Return the (x, y) coordinate for the center point of the cell that contains the specified text.  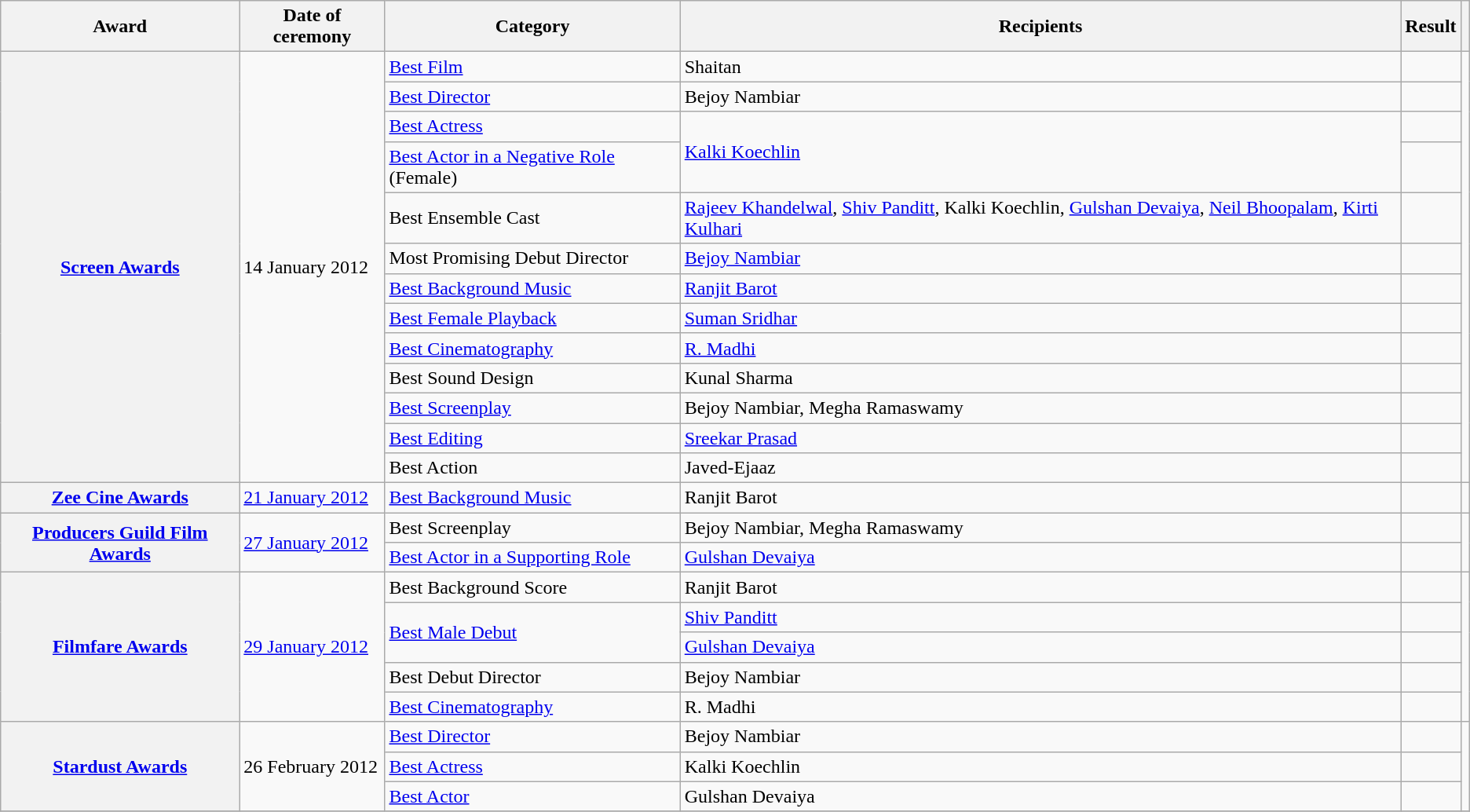
Filmfare Awards (120, 647)
Best Editing (532, 437)
Result (1431, 27)
Sreekar Prasad (1040, 437)
Shaitan (1040, 67)
Best Background Score (532, 587)
Award (120, 27)
Shiv Panditt (1040, 617)
Recipients (1040, 27)
Zee Cine Awards (120, 498)
Category (532, 27)
Rajeev Khandelwal, Shiv Panditt, Kalki Koechlin, Gulshan Devaiya, Neil Bhoopalam, Kirti Kulhari (1040, 218)
Date of ceremony (313, 27)
Best Actor in a Negative Role (Female) (532, 166)
Best Action (532, 468)
Best Debut Director (532, 677)
21 January 2012 (313, 498)
Suman Sridhar (1040, 318)
Screen Awards (120, 267)
Most Promising Debut Director (532, 258)
14 January 2012 (313, 267)
Best Ensemble Cast (532, 218)
Best Female Playback (532, 318)
Stardust Awards (120, 766)
Producers Guild Film Awards (120, 543)
Kunal Sharma (1040, 378)
Best Male Debut (532, 632)
27 January 2012 (313, 543)
Javed-Ejaaz (1040, 468)
26 February 2012 (313, 766)
Best Film (532, 67)
29 January 2012 (313, 647)
Best Actor (532, 796)
Best Actor in a Supporting Role (532, 558)
Best Sound Design (532, 378)
